From the cell containing the given text, extract its center point as (x, y) coordinate. 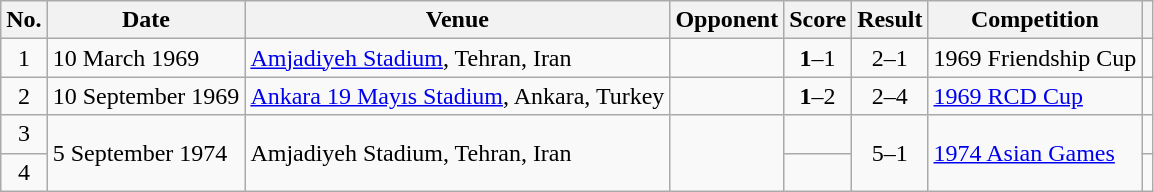
5–1 (890, 153)
Venue (458, 20)
Result (890, 20)
Ankara 19 Mayıs Stadium, Ankara, Turkey (458, 96)
10 September 1969 (146, 96)
Opponent (727, 20)
1969 Friendship Cup (1035, 58)
No. (24, 20)
4 (24, 172)
1–1 (818, 58)
1–2 (818, 96)
10 March 1969 (146, 58)
1969 RCD Cup (1035, 96)
2 (24, 96)
5 September 1974 (146, 153)
3 (24, 134)
1974 Asian Games (1035, 153)
Score (818, 20)
2–4 (890, 96)
Competition (1035, 20)
2–1 (890, 58)
1 (24, 58)
Date (146, 20)
